Pinpoint the cell where the given text exists, returning its [X, Y] midpoint coordinate. 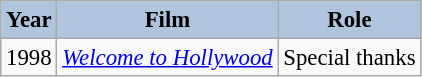
Film [168, 20]
Special thanks [350, 58]
Welcome to Hollywood [168, 58]
Role [350, 20]
Year [29, 20]
1998 [29, 58]
